Scan for the cell matching the given text and deliver its [X, Y] coordinate at center. 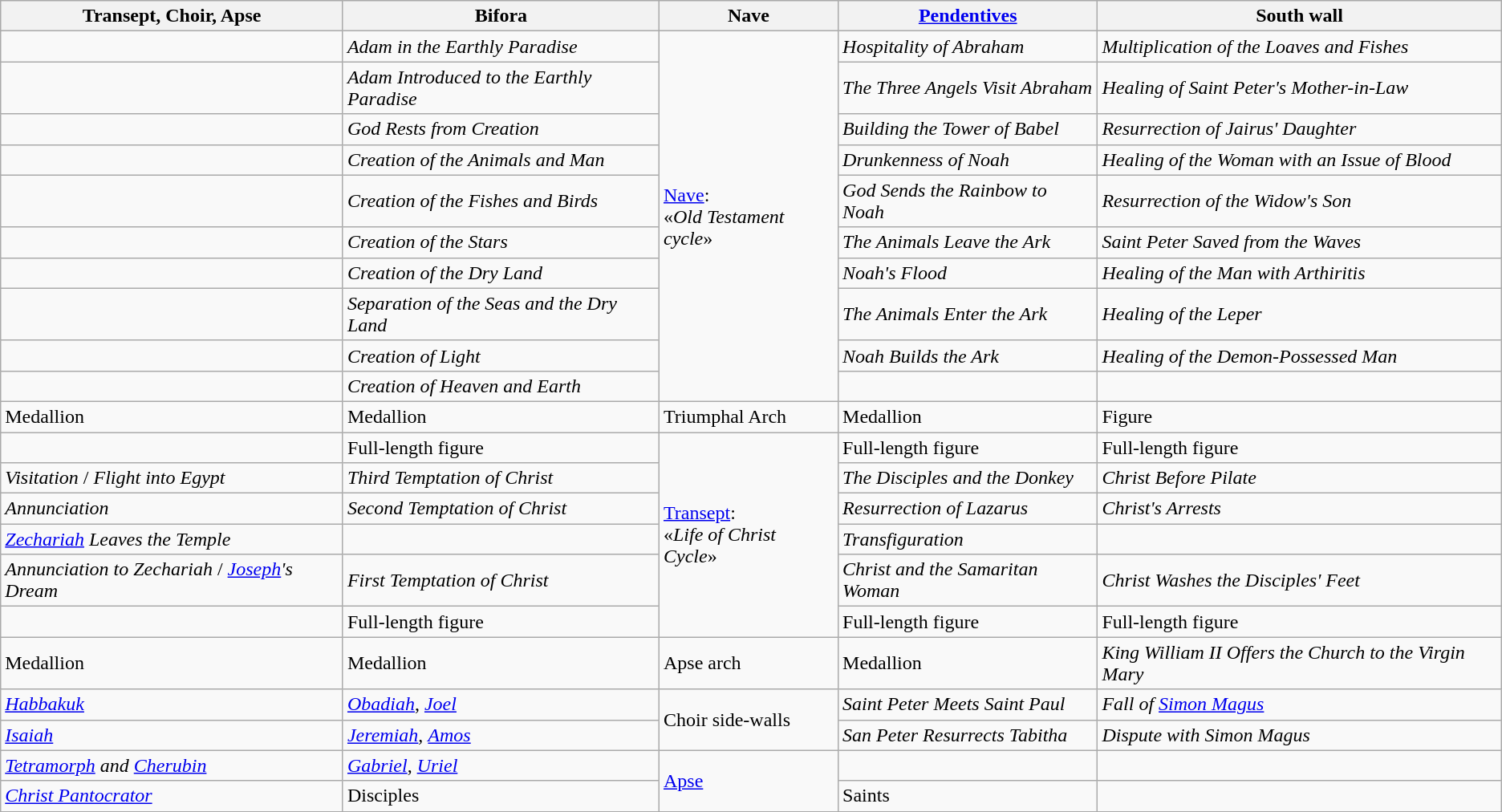
The Animals Leave the Ark [968, 242]
Tetramorph and Cherubin [172, 765]
King William II Offers the Church to the Virgin Mary [1300, 663]
God Rests from Creation [501, 129]
Healing of the Demon-Possessed Man [1300, 355]
Healing of the Leper [1300, 315]
Obadiah, Joel [501, 704]
Habbakuk [172, 704]
Nave: «Old Testament cycle» [748, 217]
Transept, Choir, Apse [172, 16]
Multiplication of the Loaves and Fishes [1300, 47]
Adam in the Earthly Paradise [501, 47]
Gabriel, Uriel [501, 765]
Saint Peter Saved from the Waves [1300, 242]
Visitation / Flight into Egypt [172, 478]
Triumphal Arch [748, 416]
Healing of the Woman with an Issue of Blood [1300, 160]
Disciples [501, 796]
Noah's Flood [968, 273]
Resurrection of the Widow's Son [1300, 201]
Pendentives [968, 16]
South wall [1300, 16]
Jeremiah, Amos [501, 735]
Bifora [501, 16]
Christ Washes the Disciples' Feet [1300, 581]
Christ Pantocrator [172, 796]
Choir side-walls [748, 720]
Christ's Arrests [1300, 509]
San Peter Resurrects Tabitha [968, 735]
Noah Builds the Ark [968, 355]
Saints [968, 796]
Resurrection of Jairus' Daughter [1300, 129]
Drunkenness of Noah [968, 160]
Creation of the Dry Land [501, 273]
Apse [748, 781]
Resurrection of Lazarus [968, 509]
Christ Before Pilate [1300, 478]
Christ and the Samaritan Woman [968, 581]
Fall of Simon Magus [1300, 704]
Second Temptation of Christ [501, 509]
Building the Tower of Babel [968, 129]
The Disciples and the Donkey [968, 478]
Transept: «Life of Christ Cycle» [748, 534]
Dispute with Simon Magus [1300, 735]
First Temptation of Christ [501, 581]
Separation of the Seas and the Dry Land [501, 315]
Zechariah Leaves the Temple [172, 539]
Annunciation [172, 509]
Figure [1300, 416]
Saint Peter Meets Saint Paul [968, 704]
Creation of the Fishes and Birds [501, 201]
Annunciation to Zechariah / Joseph's Dream [172, 581]
Third Temptation of Christ [501, 478]
Healing of the Man with Arthiritis [1300, 273]
Nave [748, 16]
Creation of Light [501, 355]
Apse arch [748, 663]
Creation of the Stars [501, 242]
Transfiguration [968, 539]
Creation of Heaven and Earth [501, 386]
Creation of the Animals and Man [501, 160]
Adam Introduced to the Earthly Paradise [501, 88]
Healing of Saint Peter's Mother-in-Law [1300, 88]
God Sends the Rainbow to Noah [968, 201]
Hospitality of Abraham [968, 47]
Isaiah [172, 735]
The Three Angels Visit Abraham [968, 88]
The Animals Enter the Ark [968, 315]
